Pinpoint the cell where the given text exists, returning its [X, Y] midpoint coordinate. 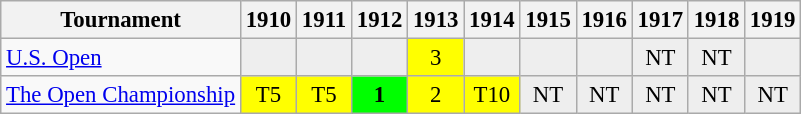
1911 [324, 20]
1910 [268, 20]
1917 [660, 20]
1 [379, 95]
T10 [492, 95]
1916 [604, 20]
The Open Championship [121, 95]
2 [436, 95]
1914 [492, 20]
1919 [773, 20]
Tournament [121, 20]
1913 [436, 20]
3 [436, 58]
U.S. Open [121, 58]
1912 [379, 20]
1915 [548, 20]
1918 [716, 20]
